Return [x, y] of the center of cell containing provided text 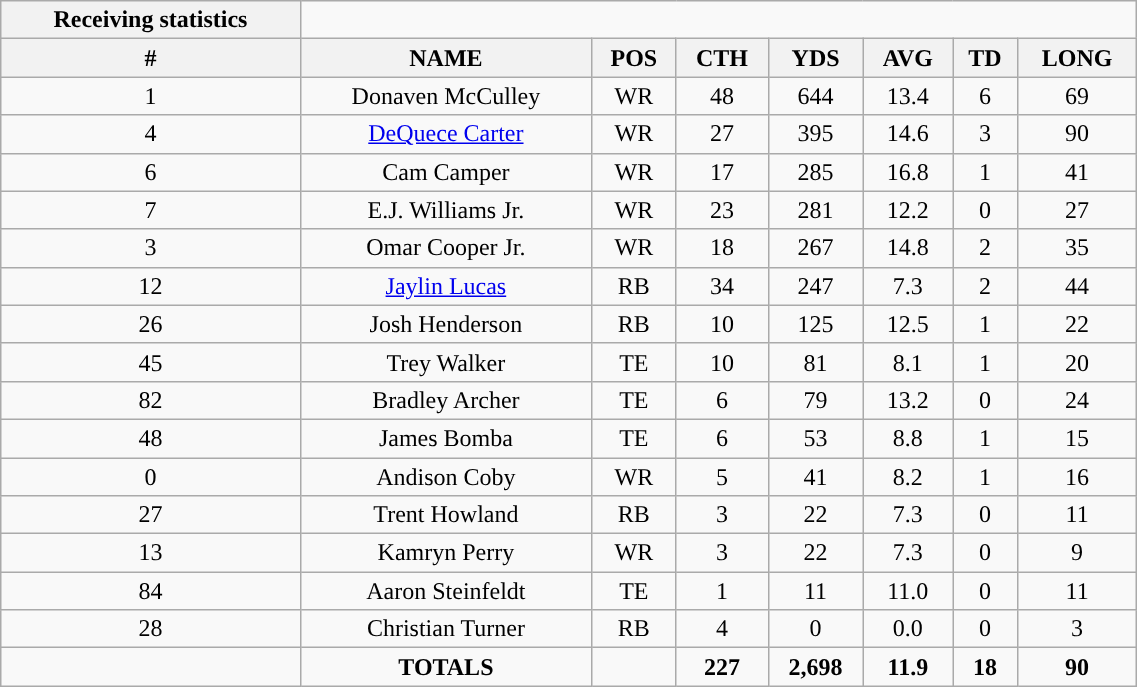
Donaven McCulley [446, 96]
44 [1076, 286]
Cam Camper [446, 172]
84 [150, 591]
2,698 [816, 667]
28 [150, 629]
DeQuece Carter [446, 134]
# [150, 58]
82 [150, 400]
Omar Cooper Jr. [446, 248]
Kamryn Perry [446, 553]
E.J. Williams Jr. [446, 210]
Receiving statistics [150, 20]
11.9 [908, 667]
Jaylin Lucas [446, 286]
53 [816, 438]
13.2 [908, 400]
16.8 [908, 172]
TOTALS [446, 667]
Aaron Steinfeldt [446, 591]
Bradley Archer [446, 400]
Trey Walker [446, 362]
14.6 [908, 134]
0.0 [908, 629]
15 [1076, 438]
281 [816, 210]
285 [816, 172]
14.8 [908, 248]
7 [150, 210]
AVG [908, 58]
227 [722, 667]
20 [1076, 362]
644 [816, 96]
79 [816, 400]
23 [722, 210]
13 [150, 553]
12 [150, 286]
Andison Coby [446, 477]
267 [816, 248]
125 [816, 324]
TD [986, 58]
NAME [446, 58]
Trent Howland [446, 515]
35 [1076, 248]
13.4 [908, 96]
POS [634, 58]
Josh Henderson [446, 324]
247 [816, 286]
12.5 [908, 324]
17 [722, 172]
YDS [816, 58]
24 [1076, 400]
26 [150, 324]
Christian Turner [446, 629]
CTH [722, 58]
12.2 [908, 210]
8.2 [908, 477]
11.0 [908, 591]
James Bomba [446, 438]
69 [1076, 96]
34 [722, 286]
5 [722, 477]
395 [816, 134]
81 [816, 362]
16 [1076, 477]
9 [1076, 553]
45 [150, 362]
8.8 [908, 438]
LONG [1076, 58]
8.1 [908, 362]
